Scan for the cell matching the given text and deliver its (X, Y) coordinate at center. 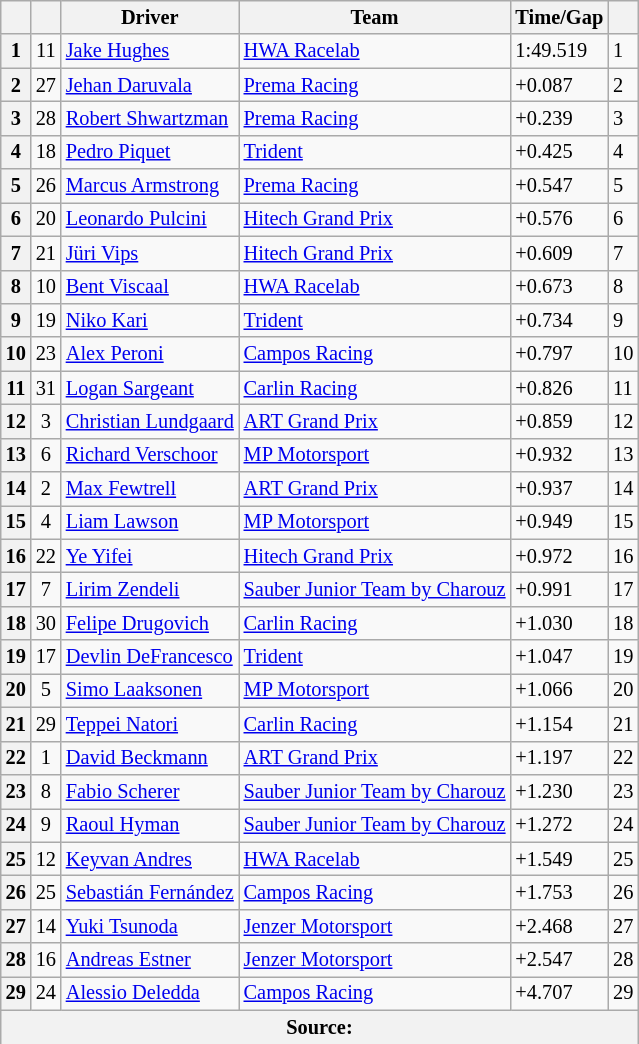
+0.859 (559, 421)
+1.030 (559, 623)
30 (46, 623)
+0.609 (559, 253)
Raoul Hyman (150, 825)
+0.797 (559, 354)
Devlin DeFrancesco (150, 657)
Niko Kari (150, 320)
+1.272 (559, 825)
+0.239 (559, 118)
+0.425 (559, 152)
+2.547 (559, 960)
Sebastián Fernández (150, 892)
+2.468 (559, 926)
+0.576 (559, 219)
Leonardo Pulcini (150, 219)
Max Fewtrell (150, 489)
1:49.519 (559, 51)
Liam Lawson (150, 522)
Simo Laaksonen (150, 690)
+1.549 (559, 859)
Jüri Vips (150, 253)
Teppei Natori (150, 724)
+0.972 (559, 556)
Driver (150, 17)
+0.673 (559, 287)
Andreas Estner (150, 960)
Ye Yifei (150, 556)
+0.547 (559, 186)
Jehan Daruvala (150, 85)
Time/Gap (559, 17)
Alessio Deledda (150, 993)
Bent Viscaal (150, 287)
+0.991 (559, 589)
+1.047 (559, 657)
+0.949 (559, 522)
+1.197 (559, 758)
Marcus Armstrong (150, 186)
Jake Hughes (150, 51)
Team (375, 17)
David Beckmann (150, 758)
Source: (320, 1027)
+0.932 (559, 455)
Fabio Scherer (150, 791)
+1.753 (559, 892)
Lirim Zendeli (150, 589)
+0.087 (559, 85)
+0.826 (559, 388)
Christian Lundgaard (150, 421)
+4.707 (559, 993)
Richard Verschoor (150, 455)
Felipe Drugovich (150, 623)
+0.734 (559, 320)
Pedro Piquet (150, 152)
Robert Shwartzman (150, 118)
Alex Peroni (150, 354)
+1.230 (559, 791)
+1.154 (559, 724)
Logan Sargeant (150, 388)
+0.937 (559, 489)
Keyvan Andres (150, 859)
+1.066 (559, 690)
Yuki Tsunoda (150, 926)
31 (46, 388)
